From the cell containing the given text, extract its center point as [X, Y] coordinate. 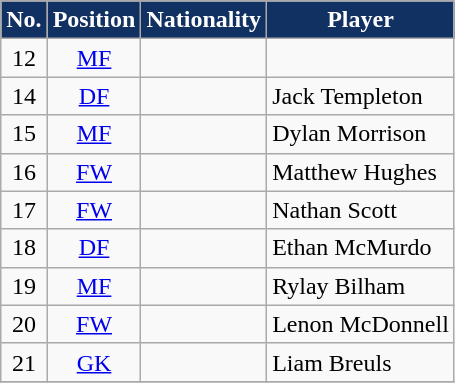
16 [24, 172]
Dylan Morrison [361, 134]
Jack Templeton [361, 96]
Player [361, 20]
Lenon McDonnell [361, 324]
19 [24, 286]
21 [24, 362]
Nathan Scott [361, 210]
GK [94, 362]
14 [24, 96]
Rylay Bilham [361, 286]
17 [24, 210]
12 [24, 58]
15 [24, 134]
Matthew Hughes [361, 172]
Ethan McMurdo [361, 248]
18 [24, 248]
Position [94, 20]
Nationality [204, 20]
Liam Breuls [361, 362]
No. [24, 20]
20 [24, 324]
